Find where the given text appears and provide that cell's center as (x, y) coordinate. 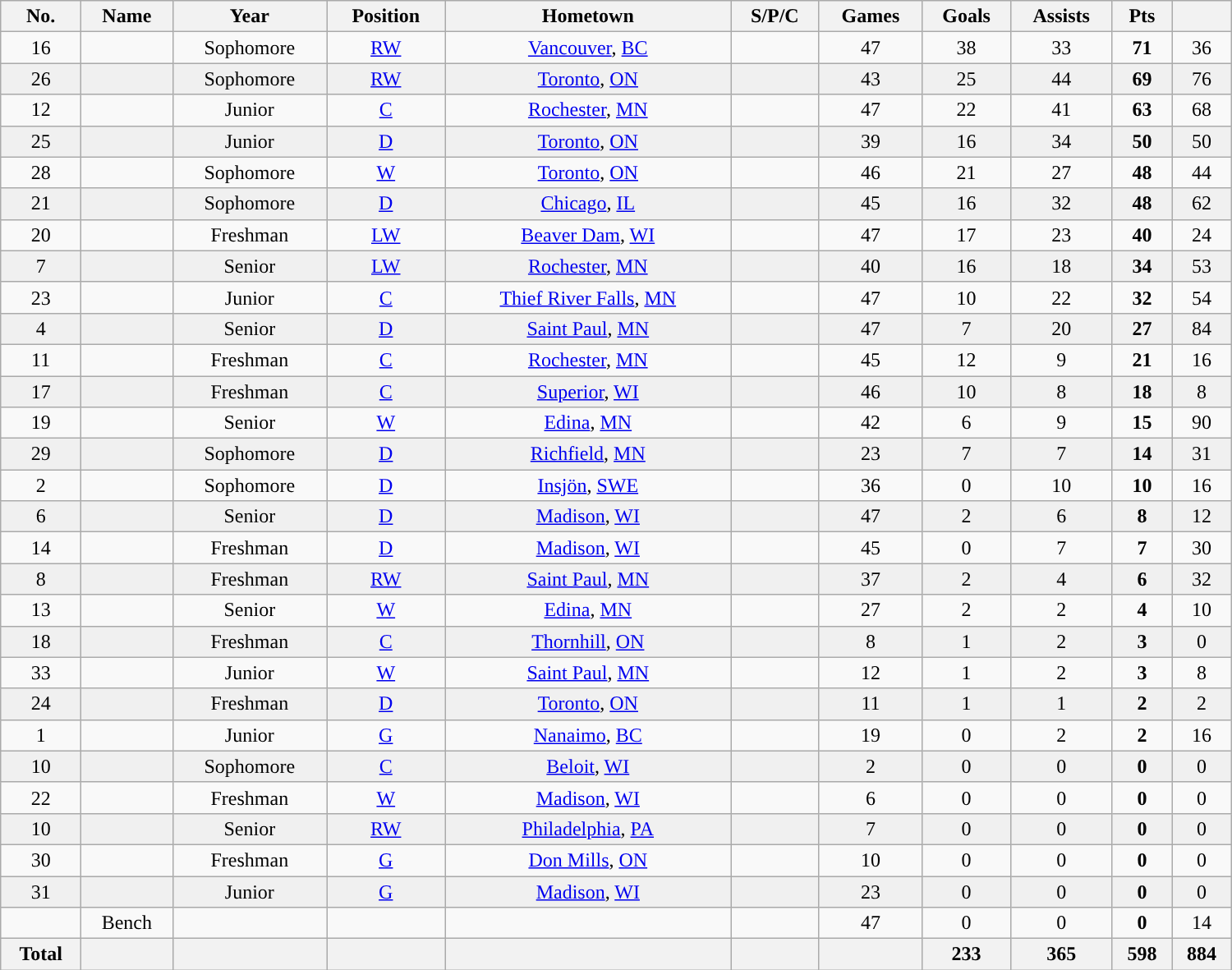
No. (41, 16)
71 (1142, 48)
54 (1202, 297)
Assists (1061, 16)
29 (41, 454)
Nanaimo, BC (588, 735)
Name (126, 16)
76 (1202, 79)
28 (41, 172)
53 (1202, 266)
Vancouver, BC (588, 48)
884 (1202, 954)
Hometown (588, 16)
Total (41, 954)
Richfield, MN (588, 454)
365 (1061, 954)
Thief River Falls, MN (588, 297)
Insjön, SWE (588, 485)
Beloit, WI (588, 766)
Superior, WI (588, 392)
13 (41, 610)
Chicago, IL (588, 204)
84 (1202, 329)
Bench (126, 923)
68 (1202, 110)
Don Mills, ON (588, 860)
Games (871, 16)
Goals (966, 16)
Beaver Dam, WI (588, 235)
39 (871, 141)
233 (966, 954)
Pts (1142, 16)
Year (250, 16)
43 (871, 79)
90 (1202, 423)
38 (966, 48)
26 (41, 79)
41 (1061, 110)
63 (1142, 110)
S/P/C (775, 16)
598 (1142, 954)
62 (1202, 204)
Thornhill, ON (588, 641)
Philadelphia, PA (588, 829)
42 (871, 423)
69 (1142, 79)
Position (386, 16)
37 (871, 579)
15 (1142, 423)
